Determine the (x, y) coordinate at the center of the cell enclosing the given text.  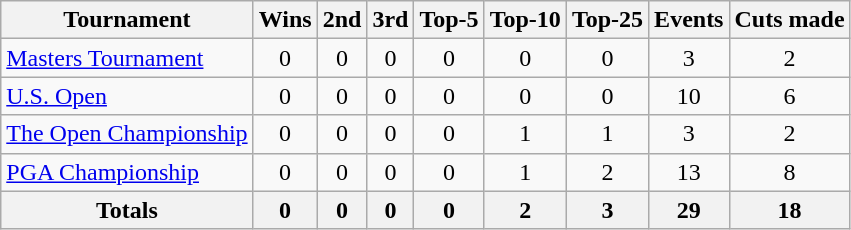
Top-25 (607, 20)
Top-5 (449, 20)
Events (689, 20)
18 (790, 210)
13 (689, 172)
Totals (127, 210)
10 (689, 96)
8 (790, 172)
Top-10 (525, 20)
PGA Championship (127, 172)
Masters Tournament (127, 58)
Wins (285, 20)
29 (689, 210)
2nd (342, 20)
3rd (390, 20)
Tournament (127, 20)
6 (790, 96)
The Open Championship (127, 134)
U.S. Open (127, 96)
Cuts made (790, 20)
